Output the [x, y] coordinate of the center of the cell containing the given text.  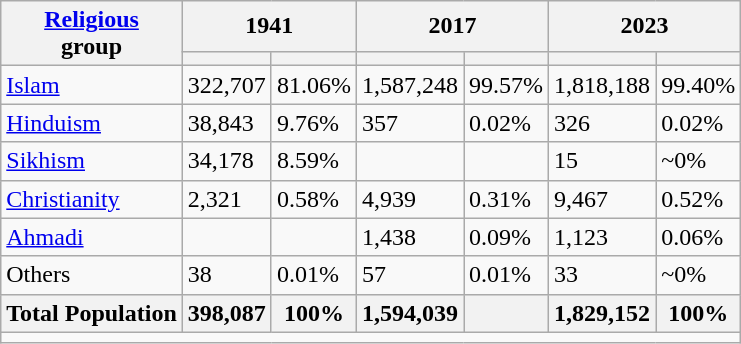
0.06% [698, 237]
57 [410, 275]
Total Population [92, 313]
Hinduism [92, 123]
34,178 [226, 161]
8.59% [314, 161]
1,818,188 [602, 85]
1941 [269, 26]
2,321 [226, 199]
4,939 [410, 199]
9,467 [602, 199]
Sikhism [92, 161]
Ahmadi [92, 237]
2023 [645, 26]
99.57% [506, 85]
326 [602, 123]
9.76% [314, 123]
38 [226, 275]
1,123 [602, 237]
33 [602, 275]
1,829,152 [602, 313]
81.06% [314, 85]
357 [410, 123]
Others [92, 275]
1,587,248 [410, 85]
38,843 [226, 123]
99.40% [698, 85]
0.52% [698, 199]
Religiousgroup [92, 34]
1,438 [410, 237]
0.31% [506, 199]
Christianity [92, 199]
0.58% [314, 199]
322,707 [226, 85]
0.09% [506, 237]
2017 [452, 26]
398,087 [226, 313]
15 [602, 161]
Islam [92, 85]
1,594,039 [410, 313]
